For the text-containing cell, return its midpoint in [X, Y] coordinate format. 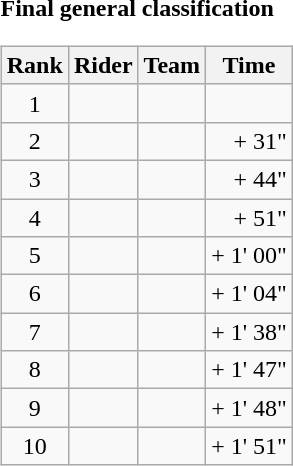
+ 51" [250, 217]
9 [34, 408]
7 [34, 332]
2 [34, 141]
+ 1' 00" [250, 256]
8 [34, 370]
3 [34, 179]
4 [34, 217]
10 [34, 446]
+ 1' 48" [250, 408]
5 [34, 256]
+ 1' 38" [250, 332]
1 [34, 103]
Rank [34, 65]
+ 44" [250, 179]
+ 1' 04" [250, 294]
6 [34, 294]
+ 1' 47" [250, 370]
Team [172, 65]
Time [250, 65]
+ 1' 51" [250, 446]
Rider [103, 65]
+ 31" [250, 141]
